Determine the (x, y) coordinate at the center of the cell enclosing the given text.  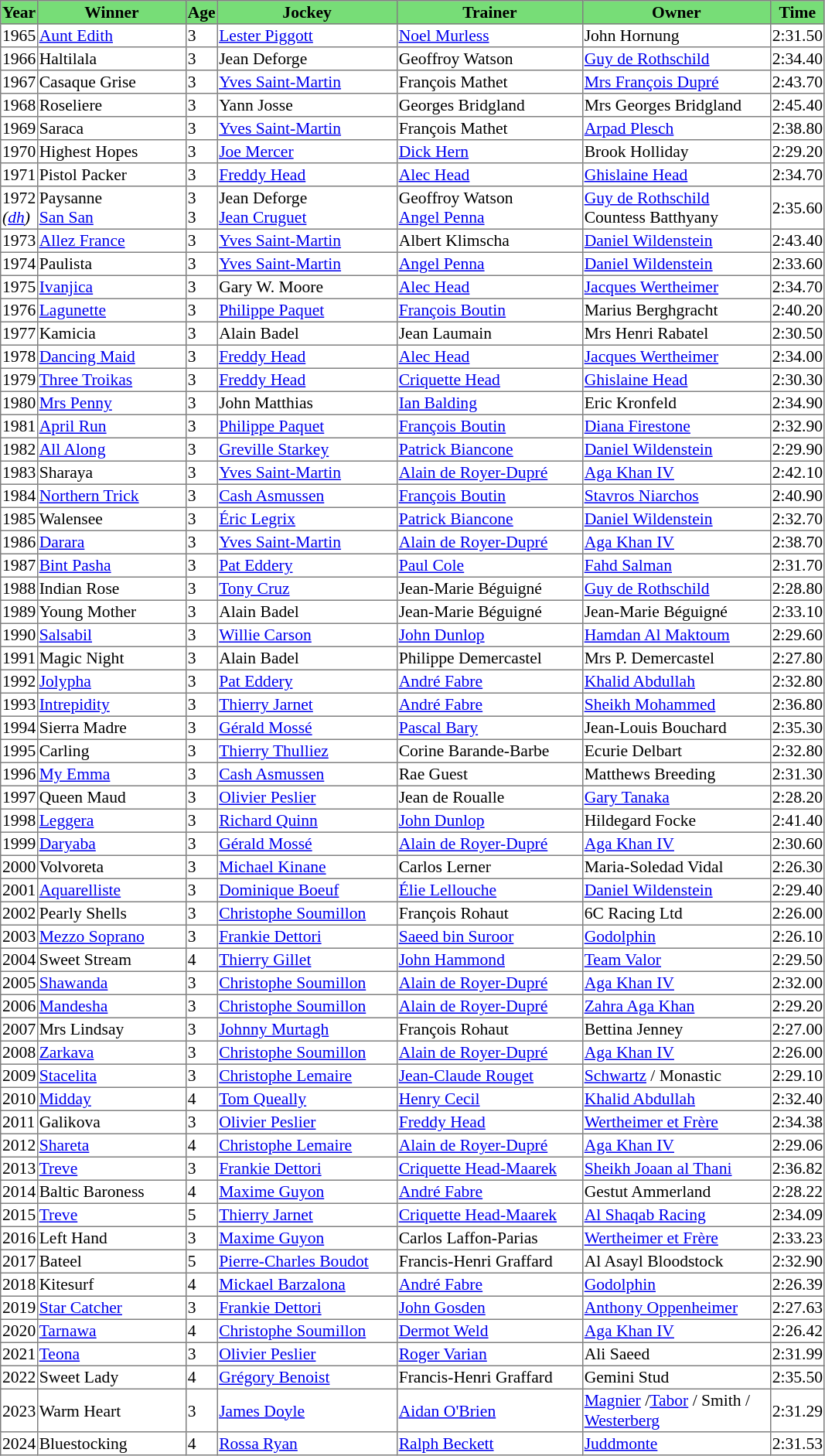
Warm Heart (111, 1410)
2001 (19, 890)
Corine Barande-Barbe (489, 751)
Queen Maud (111, 797)
1990 (19, 635)
1997 (19, 797)
Angel Penna (489, 264)
2:34.00 (797, 356)
Jean-Claude Rouget (489, 1076)
Sharaya (111, 472)
1979 (19, 380)
Rae Guest (489, 774)
2:30.60 (797, 844)
Ali Saeed (676, 1354)
2:42.10 (797, 472)
Mrs P. Demercastel (676, 658)
1970 (19, 152)
Brook Holliday (676, 152)
Philippe Demercastel (489, 658)
1973 (19, 240)
Allez France (111, 240)
2018 (19, 1284)
Thierry Thulliez (307, 751)
2:33.10 (797, 612)
Jean-Louis Bouchard (676, 728)
2:26.30 (797, 867)
Northern Trick (111, 496)
Stacelita (111, 1076)
Gestut Ammerland (676, 1192)
Saraca (111, 128)
Dick Hern (489, 152)
2:29.90 (797, 449)
Volvoreta (111, 867)
Hamdan Al Maktoum (676, 635)
2:38.80 (797, 128)
2:35.60 (797, 208)
1972(dh) (19, 208)
2:40.20 (797, 310)
Roseliere (111, 105)
2:30.30 (797, 380)
Magnier /Tabor / Smith / Westerberg (676, 1410)
2:31.29 (797, 1410)
1989 (19, 612)
2021 (19, 1354)
Criquette Head (489, 380)
Carling (111, 751)
2017 (19, 1261)
Tarnawa (111, 1331)
1981 (19, 426)
1986 (19, 542)
1967 (19, 82)
1985 (19, 519)
2024 (19, 1444)
Trainer (489, 12)
2023 (19, 1410)
Left Hand (111, 1238)
2:36.80 (797, 704)
Casaque Grise (111, 82)
Teona (111, 1354)
1980 (19, 403)
Johnny Murtagh (307, 1029)
2:31.50 (797, 36)
Yann Josse (307, 105)
Three Troikas (111, 380)
2010 (19, 1099)
Walensee (111, 519)
2:32.70 (797, 519)
2011 (19, 1122)
2:29.40 (797, 890)
2:31.70 (797, 565)
Mrs Henri Rabatel (676, 333)
Time (797, 12)
Ecurie Delbart (676, 751)
Jean Laumain (489, 333)
Grégory Benoist (307, 1377)
Geoffroy Watson (489, 59)
Juddmonte (676, 1444)
Bint Pasha (111, 565)
Haltilala (111, 59)
Young Mother (111, 612)
Bateel (111, 1261)
2:28.20 (797, 797)
1996 (19, 774)
Tony Cruz (307, 588)
Team Valor (676, 960)
Star Catcher (111, 1308)
Zarkava (111, 1052)
Dancing Maid (111, 356)
6C Racing Ltd (676, 913)
2:34.90 (797, 403)
Joe Mercer (307, 152)
2:31.99 (797, 1354)
Age (201, 12)
Gary Tanaka (676, 797)
Matthews Breeding (676, 774)
Pearly Shells (111, 913)
Sheikh Mohammed (676, 704)
2:45.40 (797, 105)
Noel Murless (489, 36)
2013 (19, 1168)
1992 (19, 681)
John Matthias (307, 403)
Thierry Gillet (307, 960)
2022 (19, 1377)
Gary W. Moore (307, 287)
Jockey (307, 12)
Jean de Roualle (489, 797)
2:36.82 (797, 1168)
Diana Firestone (676, 426)
2020 (19, 1331)
2:28.80 (797, 588)
Maria-Soledad Vidal (676, 867)
2:29.60 (797, 635)
Aidan O'Brien (489, 1410)
2016 (19, 1238)
2:34.09 (797, 1215)
Leggera (111, 820)
John Gosden (489, 1308)
2:28.22 (797, 1192)
Fahd Salman (676, 565)
2:26.39 (797, 1284)
1975 (19, 287)
Carlos Laffon-Parias (489, 1238)
Michael Kinane (307, 867)
Albert Klimscha (489, 240)
2:30.50 (797, 333)
Henry Cecil (489, 1099)
Paul Cole (489, 565)
Stavros Niarchos (676, 496)
2019 (19, 1308)
Eric Kronfeld (676, 403)
Aunt Edith (111, 36)
2007 (19, 1029)
James Doyle (307, 1410)
1988 (19, 588)
2:26.42 (797, 1331)
Roger Varian (489, 1354)
2:27.00 (797, 1029)
2:33.23 (797, 1238)
2:27.80 (797, 658)
2:41.40 (797, 820)
My Emma (111, 774)
Geoffroy WatsonAngel Penna (489, 208)
Mandesha (111, 1006)
Gemini Stud (676, 1377)
2012 (19, 1145)
2008 (19, 1052)
33 (201, 208)
Sheikh Joaan al Thani (676, 1168)
Aquarelliste (111, 890)
2:34.38 (797, 1122)
1998 (19, 820)
John Hammond (489, 960)
1978 (19, 356)
Zahra Aga Khan (676, 1006)
Galikova (111, 1122)
Midday (111, 1099)
1987 (19, 565)
Sierra Madre (111, 728)
Kitesurf (111, 1284)
Shawanda (111, 983)
Éric Legrix (307, 519)
1966 (19, 59)
1977 (19, 333)
Bluestocking (111, 1444)
Schwartz / Monastic (676, 1076)
1982 (19, 449)
Greville Starkey (307, 449)
Al Asayl Bloodstock (676, 1261)
1974 (19, 264)
2002 (19, 913)
Winner (111, 12)
2:38.70 (797, 542)
Élie Lellouche (489, 890)
Mrs Georges Bridgland (676, 105)
Dermot Weld (489, 1331)
1991 (19, 658)
1969 (19, 128)
2:31.30 (797, 774)
1995 (19, 751)
Mrs Penny (111, 403)
Intrepidity (111, 704)
Owner (676, 12)
Rossa Ryan (307, 1444)
Baltic Baroness (111, 1192)
2000 (19, 867)
Lagunette (111, 310)
1983 (19, 472)
2005 (19, 983)
2:27.63 (797, 1308)
2:29.50 (797, 960)
1994 (19, 728)
Pascal Bary (489, 728)
2:32.40 (797, 1099)
Saeed bin Suroor (489, 936)
2:43.40 (797, 240)
2009 (19, 1076)
Pierre-Charles Boudot (307, 1261)
2:33.60 (797, 264)
Al Shaqab Racing (676, 1215)
1968 (19, 105)
April Run (111, 426)
Sweet Stream (111, 960)
Salsabil (111, 635)
Willie Carson (307, 635)
2:29.10 (797, 1076)
2:34.40 (797, 59)
1965 (19, 36)
Year (19, 12)
Mrs François Dupré (676, 82)
2014 (19, 1192)
2:40.90 (797, 496)
1976 (19, 310)
Georges Bridgland (489, 105)
Guy de RothschildCountess Batthyany (676, 208)
2:32.00 (797, 983)
1984 (19, 496)
1999 (19, 844)
Shareta (111, 1145)
Tom Queally (307, 1099)
John Hornung (676, 36)
Arpad Plesch (676, 128)
Mezzo Soprano (111, 936)
Ian Balding (489, 403)
1993 (19, 704)
1971 (19, 175)
Carlos Lerner (489, 867)
Bettina Jenney (676, 1029)
2015 (19, 1215)
Daryaba (111, 844)
Pistol Packer (111, 175)
Ralph Beckett (489, 1444)
2:35.30 (797, 728)
Magic Night (111, 658)
Lester Piggott (307, 36)
Jolypha (111, 681)
2:26.10 (797, 936)
Sweet Lady (111, 1377)
Ivanjica (111, 287)
2:31.53 (797, 1444)
Highest Hopes (111, 152)
Mrs Lindsay (111, 1029)
2:35.50 (797, 1377)
PaysanneSan San (111, 208)
Darara (111, 542)
Anthony Oppenheimer (676, 1308)
Paulista (111, 264)
Jean Deforge (307, 59)
Jean DeforgeJean Cruguet (307, 208)
Mickael Barzalona (307, 1284)
Marius Berghgracht (676, 310)
2:43.70 (797, 82)
Hildegard Focke (676, 820)
All Along (111, 449)
2004 (19, 960)
2003 (19, 936)
Indian Rose (111, 588)
Dominique Boeuf (307, 890)
Richard Quinn (307, 820)
Kamicia (111, 333)
2006 (19, 1006)
2:29.06 (797, 1145)
